From the cell containing the given text, extract its center point as (x, y) coordinate. 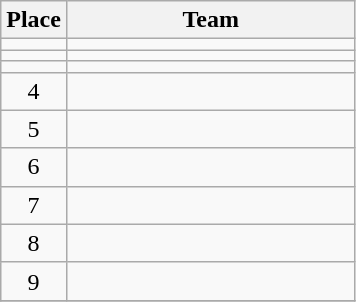
9 (34, 281)
Place (34, 20)
Team (210, 20)
5 (34, 129)
8 (34, 243)
7 (34, 205)
6 (34, 167)
4 (34, 91)
